Return the (X, Y) coordinate for the center point of the cell that contains the specified text.  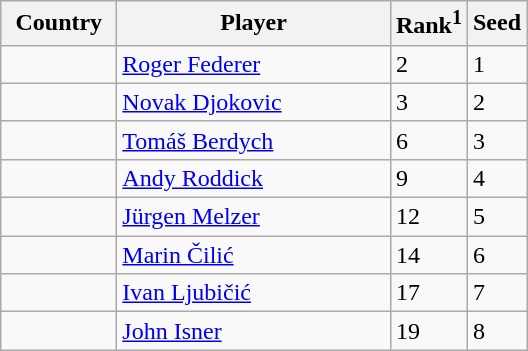
Rank1 (428, 24)
Ivan Ljubičić (254, 293)
4 (496, 178)
Jürgen Melzer (254, 217)
19 (428, 331)
Andy Roddick (254, 178)
Player (254, 24)
Seed (496, 24)
7 (496, 293)
Roger Federer (254, 64)
9 (428, 178)
Novak Djokovic (254, 102)
Tomáš Berdych (254, 140)
12 (428, 217)
14 (428, 255)
8 (496, 331)
Marin Čilić (254, 255)
Country (59, 24)
17 (428, 293)
1 (496, 64)
5 (496, 217)
John Isner (254, 331)
